Pinpoint the cell where the given text exists, returning its (X, Y) midpoint coordinate. 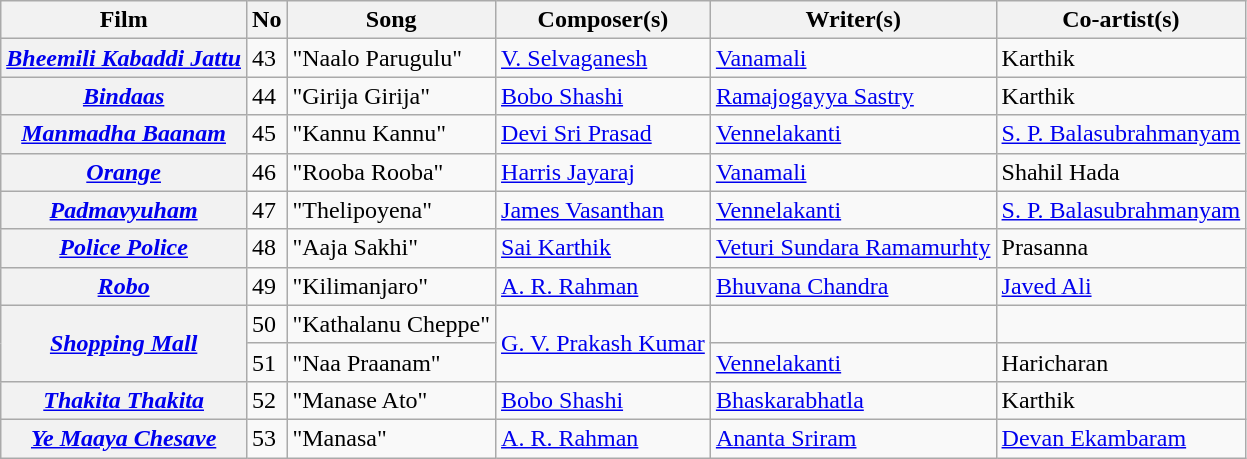
43 (267, 58)
52 (267, 400)
51 (267, 362)
50 (267, 324)
"Kathalanu Cheppe" (392, 324)
Co-artist(s) (1121, 20)
Bhuvana Chandra (853, 286)
"Manase Ato" (392, 400)
Prasanna (1121, 248)
James Vasanthan (604, 210)
Robo (124, 286)
G. V. Prakash Kumar (604, 343)
Ye Maaya Chesave (124, 438)
V. Selvaganesh (604, 58)
Sai Karthik (604, 248)
49 (267, 286)
Padmavyuham (124, 210)
Police Police (124, 248)
Film (124, 20)
44 (267, 96)
Javed Ali (1121, 286)
"Girija Girija" (392, 96)
Song (392, 20)
"Kannu Kannu" (392, 134)
47 (267, 210)
Composer(s) (604, 20)
Haricharan (1121, 362)
Ananta Sriram (853, 438)
Writer(s) (853, 20)
Harris Jayaraj (604, 172)
48 (267, 248)
No (267, 20)
Thakita Thakita (124, 400)
"Rooba Rooba" (392, 172)
53 (267, 438)
Orange (124, 172)
Bheemili Kabaddi Jattu (124, 58)
Manmadha Baanam (124, 134)
45 (267, 134)
"Manasa" (392, 438)
Bhaskarabhatla (853, 400)
Veturi Sundara Ramamurhty (853, 248)
"Kilimanjaro" (392, 286)
"Thelipoyena" (392, 210)
Shahil Hada (1121, 172)
46 (267, 172)
"Aaja Sakhi" (392, 248)
Devan Ekambaram (1121, 438)
"Naalo Parugulu" (392, 58)
Shopping Mall (124, 343)
Ramajogayya Sastry (853, 96)
"Naa Praanam" (392, 362)
Bindaas (124, 96)
Devi Sri Prasad (604, 134)
